Scan for the cell matching the given text and deliver its (X, Y) coordinate at center. 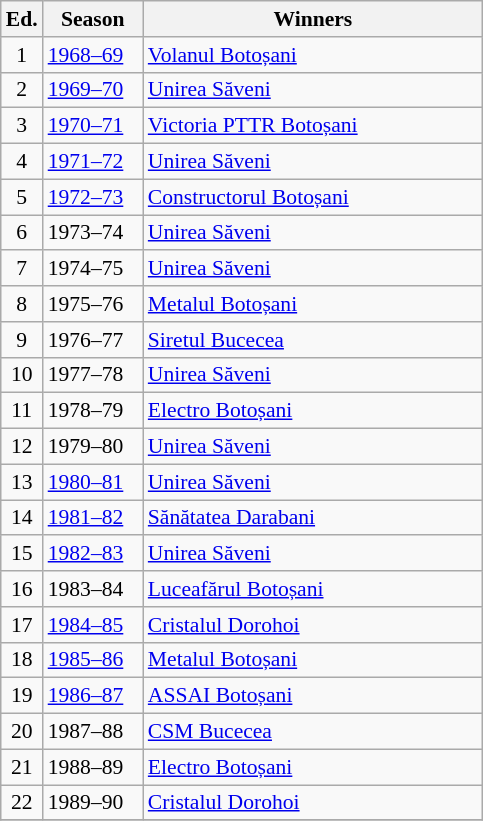
1982–83 (93, 554)
4 (22, 162)
1972–73 (93, 197)
Victoria PTTR Botoșani (313, 126)
2 (22, 90)
5 (22, 197)
1975–76 (93, 304)
22 (22, 803)
1981–82 (93, 518)
Sănătatea Darabani (313, 518)
3 (22, 126)
14 (22, 518)
11 (22, 411)
21 (22, 767)
8 (22, 304)
1971–72 (93, 162)
1973–74 (93, 233)
1987–88 (93, 732)
Ed. (22, 19)
CSM Bucecea (313, 732)
Luceafărul Botoșani (313, 589)
1968–69 (93, 55)
1 (22, 55)
1985–86 (93, 660)
1986–87 (93, 696)
1984–85 (93, 625)
1976–77 (93, 340)
1989–90 (93, 803)
1988–89 (93, 767)
1983–84 (93, 589)
Siretul Bucecea (313, 340)
7 (22, 269)
Winners (313, 19)
10 (22, 375)
1969–70 (93, 90)
6 (22, 233)
16 (22, 589)
Season (93, 19)
13 (22, 482)
15 (22, 554)
ASSAI Botoșani (313, 696)
20 (22, 732)
19 (22, 696)
1974–75 (93, 269)
18 (22, 660)
1970–71 (93, 126)
1980–81 (93, 482)
1979–80 (93, 447)
1977–78 (93, 375)
1978–79 (93, 411)
Volanul Botoșani (313, 55)
Constructorul Botoșani (313, 197)
12 (22, 447)
17 (22, 625)
9 (22, 340)
